Output the (X, Y) coordinate of the center of the cell containing the given text.  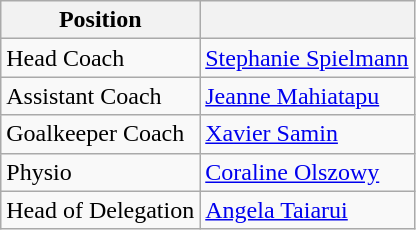
Assistant Coach (100, 96)
Goalkeeper Coach (100, 134)
Xavier Samin (307, 134)
Head Coach (100, 58)
Coraline Olszowy (307, 172)
Stephanie Spielmann (307, 58)
Physio (100, 172)
Jeanne Mahiatapu (307, 96)
Position (100, 20)
Head of Delegation (100, 210)
Angela Taiarui (307, 210)
